From the cell containing the given text, extract its center point as (x, y) coordinate. 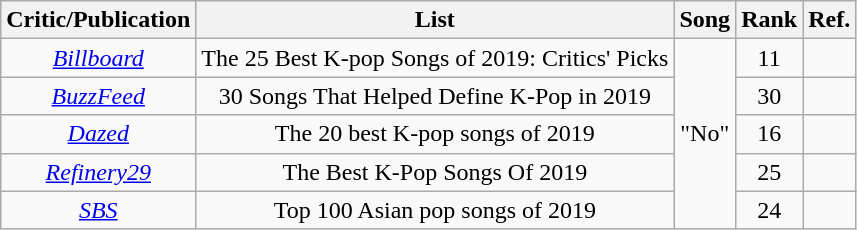
Song (705, 20)
Billboard (98, 58)
"No" (705, 134)
Rank (770, 20)
BuzzFeed (98, 96)
30 (770, 96)
Critic/Publication (98, 20)
The Best K-Pop Songs Of 2019 (435, 172)
The 25 Best K-pop Songs of 2019: Critics' Picks (435, 58)
Ref. (830, 20)
25 (770, 172)
List (435, 20)
Dazed (98, 134)
11 (770, 58)
30 Songs That Helped Define K-Pop in 2019 (435, 96)
24 (770, 210)
The 20 best K-pop songs of 2019 (435, 134)
16 (770, 134)
Top 100 Asian pop songs of 2019 (435, 210)
SBS (98, 210)
Refinery29 (98, 172)
